From the cell containing the given text, extract its center point as (X, Y) coordinate. 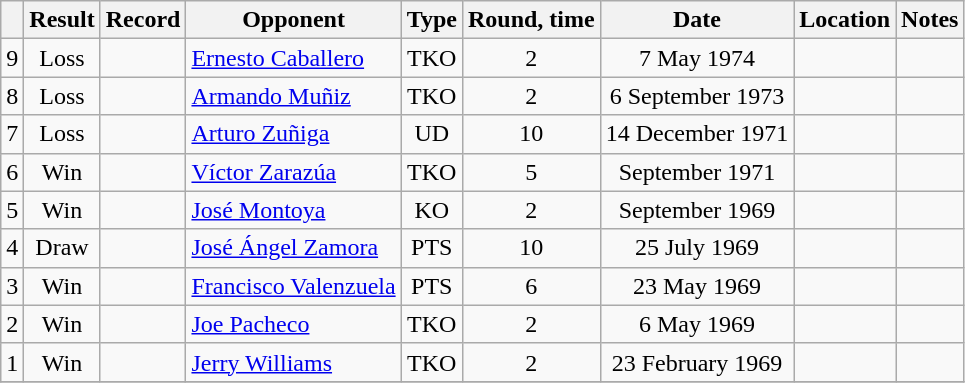
Date (697, 20)
6 September 1973 (697, 96)
Round, time (531, 20)
Ernesto Caballero (294, 58)
José Montoya (294, 210)
Joe Pacheco (294, 324)
Notes (930, 20)
Arturo Zuñiga (294, 134)
September 1969 (697, 210)
7 May 1974 (697, 58)
Opponent (294, 20)
Location (845, 20)
José Ángel Zamora (294, 248)
23 February 1969 (697, 362)
14 December 1971 (697, 134)
8 (12, 96)
Víctor Zarazúa (294, 172)
Draw (62, 248)
KO (432, 210)
Francisco Valenzuela (294, 286)
Record (143, 20)
Type (432, 20)
UD (432, 134)
Result (62, 20)
Jerry Williams (294, 362)
1 (12, 362)
6 May 1969 (697, 324)
23 May 1969 (697, 286)
25 July 1969 (697, 248)
4 (12, 248)
3 (12, 286)
Armando Muñiz (294, 96)
September 1971 (697, 172)
7 (12, 134)
9 (12, 58)
